Identify which cell holds the provided text, then report its (x, y) central coordinate. 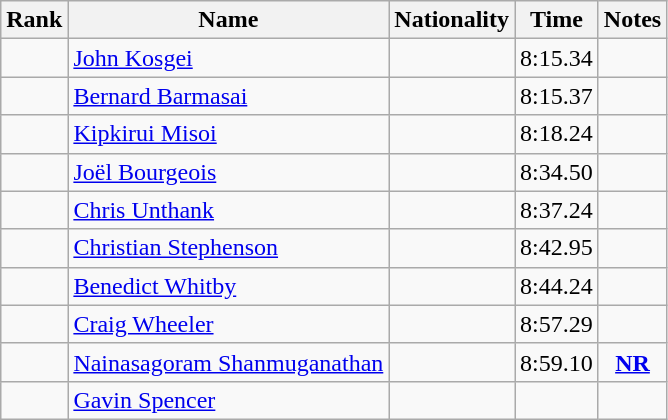
Gavin Spencer (228, 400)
Joël Bourgeois (228, 172)
8:42.95 (557, 248)
8:59.10 (557, 362)
Notes (632, 20)
Time (557, 20)
Rank (34, 20)
Nainasagoram Shanmuganathan (228, 362)
Chris Unthank (228, 210)
8:37.24 (557, 210)
8:34.50 (557, 172)
Name (228, 20)
8:57.29 (557, 324)
8:15.34 (557, 58)
Christian Stephenson (228, 248)
8:44.24 (557, 286)
8:18.24 (557, 134)
Craig Wheeler (228, 324)
John Kosgei (228, 58)
Benedict Whitby (228, 286)
8:15.37 (557, 96)
Bernard Barmasai (228, 96)
Kipkirui Misoi (228, 134)
Nationality (452, 20)
NR (632, 362)
